Scan for the cell matching the given text and deliver its (x, y) coordinate at center. 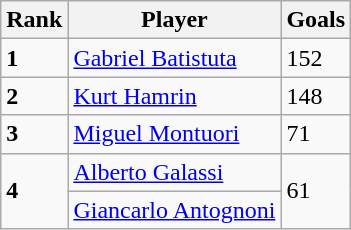
Rank (34, 20)
Gabriel Batistuta (174, 58)
Alberto Galassi (174, 172)
4 (34, 191)
Giancarlo Antognoni (174, 210)
1 (34, 58)
148 (316, 96)
152 (316, 58)
2 (34, 96)
3 (34, 134)
Goals (316, 20)
61 (316, 191)
Miguel Montuori (174, 134)
Kurt Hamrin (174, 96)
71 (316, 134)
Player (174, 20)
